Detect which cell encompasses the target text, then output its (x, y) center coordinate. 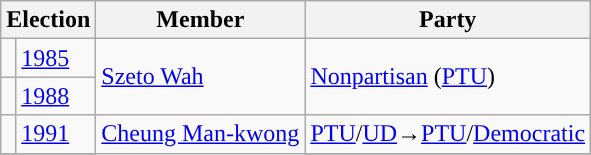
1985 (56, 58)
1991 (56, 134)
Election (48, 20)
Member (200, 20)
1988 (56, 96)
Party (448, 20)
Szeto Wah (200, 77)
Nonpartisan (PTU) (448, 77)
Cheung Man-kwong (200, 134)
PTU/UD→PTU/Democratic (448, 134)
